Locate the cell with the specified text and output its [x, y] center coordinate. 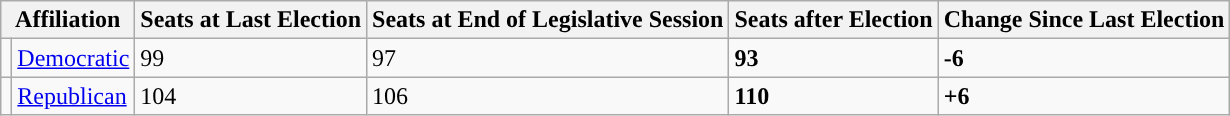
106 [548, 96]
Republican [74, 96]
97 [548, 58]
Change Since Last Election [1084, 20]
Seats at End of Legislative Session [548, 20]
+6 [1084, 96]
Affiliation [68, 20]
104 [251, 96]
Seats after Election [834, 20]
93 [834, 58]
-6 [1084, 58]
Seats at Last Election [251, 20]
110 [834, 96]
Democratic [74, 58]
99 [251, 58]
